Find where the given text appears and provide that cell's center as [x, y] coordinate. 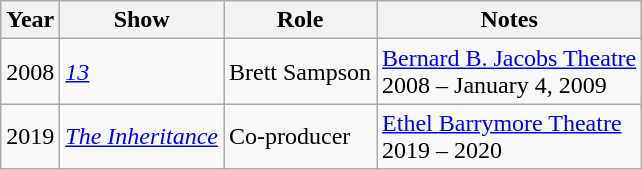
Brett Sampson [300, 72]
Notes [510, 20]
2008 [30, 72]
Show [142, 20]
The Inheritance [142, 136]
Role [300, 20]
13 [142, 72]
Ethel Barrymore Theatre 2019 – 2020 [510, 136]
Co-producer [300, 136]
2019 [30, 136]
Bernard B. Jacobs Theatre 2008 – January 4, 2009 [510, 72]
Year [30, 20]
